Pinpoint the cell where the given text exists, returning its [x, y] midpoint coordinate. 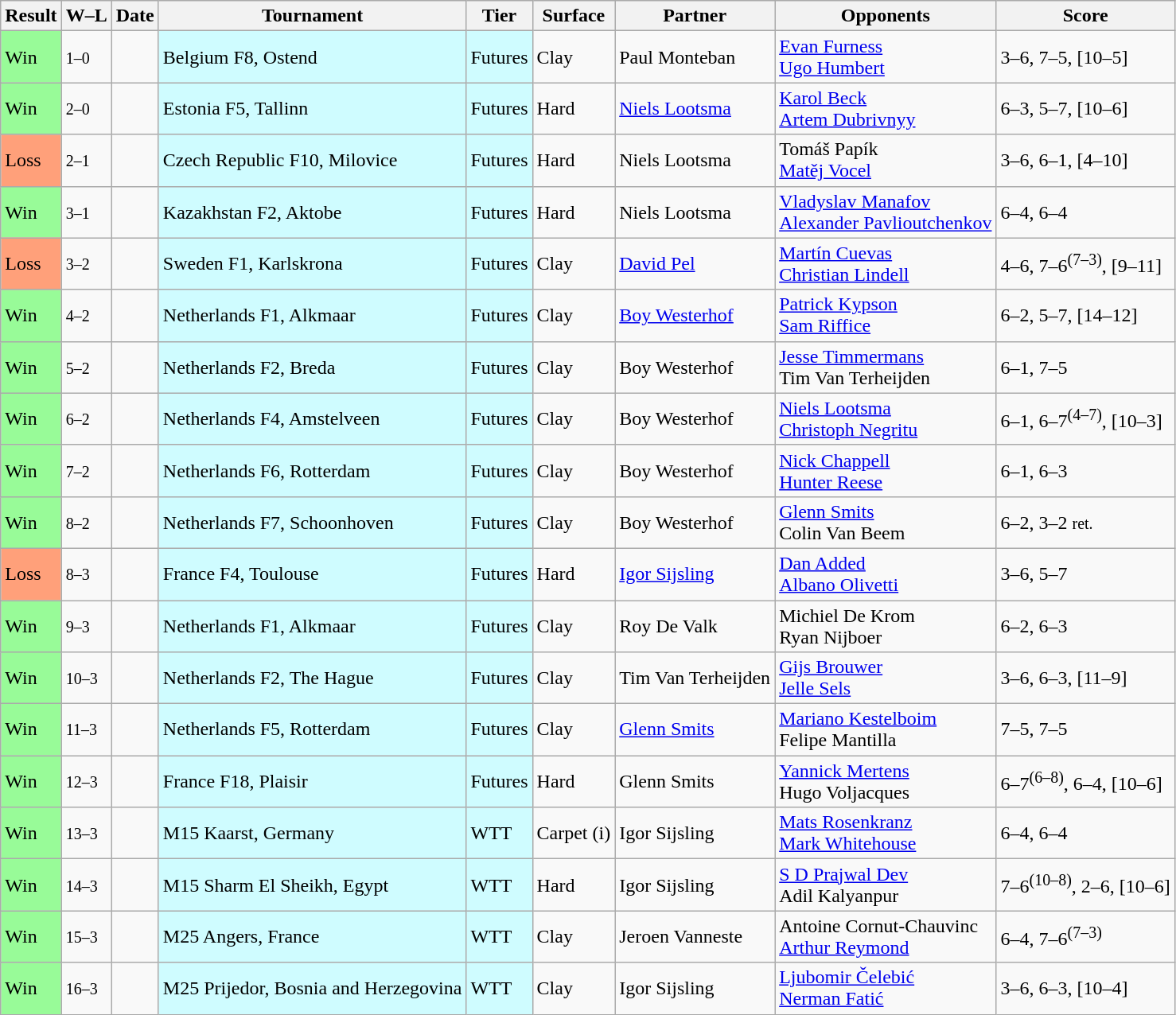
Netherlands F2, The Hague [312, 678]
Netherlands F7, Schoonhoven [312, 522]
Tier [500, 16]
Jeroen Vanneste [695, 937]
3–6, 6–1, [4–10] [1085, 161]
Antoine Cornut-Chauvinc Arthur Reymond [886, 937]
7–6(10–8), 2–6, [10–6] [1085, 885]
3–6, 6–3, [10–4] [1085, 988]
Paul Monteban [695, 57]
6–2, 6–3 [1085, 625]
W–L [86, 16]
6–7(6–8), 6–4, [10–6] [1085, 781]
2–0 [86, 108]
1–0 [86, 57]
Nick Chappell Hunter Reese [886, 471]
Result [31, 16]
10–3 [86, 678]
Tim Van Terheijden [695, 678]
Mariano Kestelboim Felipe Mantilla [886, 730]
3–1 [86, 212]
Netherlands F4, Amstelveen [312, 418]
14–3 [86, 885]
3–6, 5–7 [1085, 574]
6–1, 7–5 [1085, 367]
7–2 [86, 471]
France F4, Toulouse [312, 574]
Ljubomir Čelebić Nerman Fatić [886, 988]
Belgium F8, Ostend [312, 57]
Score [1085, 16]
6–1, 6–7(4–7), [10–3] [1085, 418]
M25 Angers, France [312, 937]
Evan Furness Ugo Humbert [886, 57]
5–2 [86, 367]
Jesse Timmermans Tim Van Terheijden [886, 367]
Kazakhstan F2, Aktobe [312, 212]
16–3 [86, 988]
12–3 [86, 781]
Roy De Valk [695, 625]
6–1, 6–3 [1085, 471]
Netherlands F5, Rotterdam [312, 730]
6–4, 7–6(7–3) [1085, 937]
6–2 [86, 418]
Surface [574, 16]
S D Prajwal Dev Adil Kalyanpur [886, 885]
11–3 [86, 730]
15–3 [86, 937]
4–6, 7–6(7–3), [9–11] [1085, 264]
Tournament [312, 16]
6–3, 5–7, [10–6] [1085, 108]
Michiel De Krom Ryan Nijboer [886, 625]
8–3 [86, 574]
Karol Beck Artem Dubrivnyy [886, 108]
David Pel [695, 264]
Glenn Smits Colin Van Beem [886, 522]
Netherlands F6, Rotterdam [312, 471]
3–2 [86, 264]
Gijs Brouwer Jelle Sels [886, 678]
Vladyslav Manafov Alexander Pavlioutchenkov [886, 212]
8–2 [86, 522]
Tomáš Papík Matěj Vocel [886, 161]
3–6, 7–5, [10–5] [1085, 57]
Czech Republic F10, Milovice [312, 161]
Opponents [886, 16]
Carpet (i) [574, 834]
Mats Rosenkranz Mark Whitehouse [886, 834]
M15 Sharm El Sheikh, Egypt [312, 885]
9–3 [86, 625]
Niels Lootsma Christoph Negritu [886, 418]
Sweden F1, Karlskrona [312, 264]
2–1 [86, 161]
M15 Kaarst, Germany [312, 834]
6–2, 3–2 ret. [1085, 522]
13–3 [86, 834]
Date [135, 16]
7–5, 7–5 [1085, 730]
6–2, 5–7, [14–12] [1085, 315]
Partner [695, 16]
Martín Cuevas Christian Lindell [886, 264]
Estonia F5, Tallinn [312, 108]
Yannick Mertens Hugo Voljacques [886, 781]
Netherlands F2, Breda [312, 367]
M25 Prijedor, Bosnia and Herzegovina [312, 988]
4–2 [86, 315]
France F18, Plaisir [312, 781]
Patrick Kypson Sam Riffice [886, 315]
3–6, 6–3, [11–9] [1085, 678]
Dan Added Albano Olivetti [886, 574]
